Locate the cell with the specified text and output its (x, y) center coordinate. 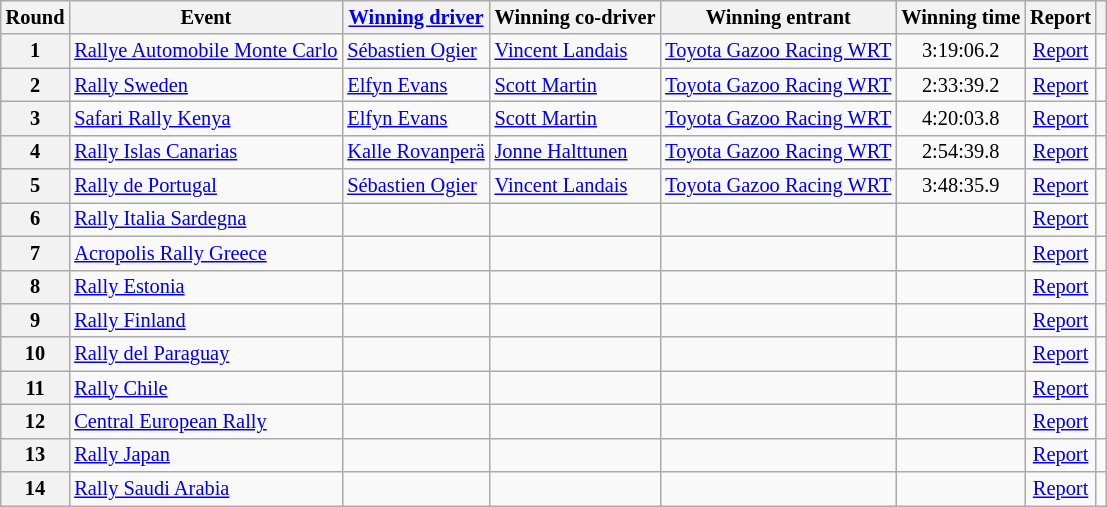
Rally del Paraguay (206, 354)
14 (36, 489)
6 (36, 219)
4 (36, 152)
Round (36, 17)
Rally Chile (206, 388)
Jonne Halttunen (576, 152)
9 (36, 320)
3:48:35.9 (960, 186)
7 (36, 253)
Rallye Automobile Monte Carlo (206, 51)
13 (36, 455)
Rally Saudi Arabia (206, 489)
2:33:39.2 (960, 85)
3:19:06.2 (960, 51)
Winning entrant (778, 17)
8 (36, 287)
Rally Sweden (206, 85)
Kalle Rovanperä (416, 152)
Event (206, 17)
Safari Rally Kenya (206, 118)
3 (36, 118)
10 (36, 354)
4:20:03.8 (960, 118)
Central European Rally (206, 421)
Rally Estonia (206, 287)
2 (36, 85)
Rally Islas Canarias (206, 152)
12 (36, 421)
Rally de Portugal (206, 186)
11 (36, 388)
Acropolis Rally Greece (206, 253)
Winning time (960, 17)
2:54:39.8 (960, 152)
Rally Italia Sardegna (206, 219)
Rally Finland (206, 320)
Winning co-driver (576, 17)
Winning driver (416, 17)
1 (36, 51)
5 (36, 186)
Rally Japan (206, 455)
